Pinpoint the cell where the given text exists, returning its [x, y] midpoint coordinate. 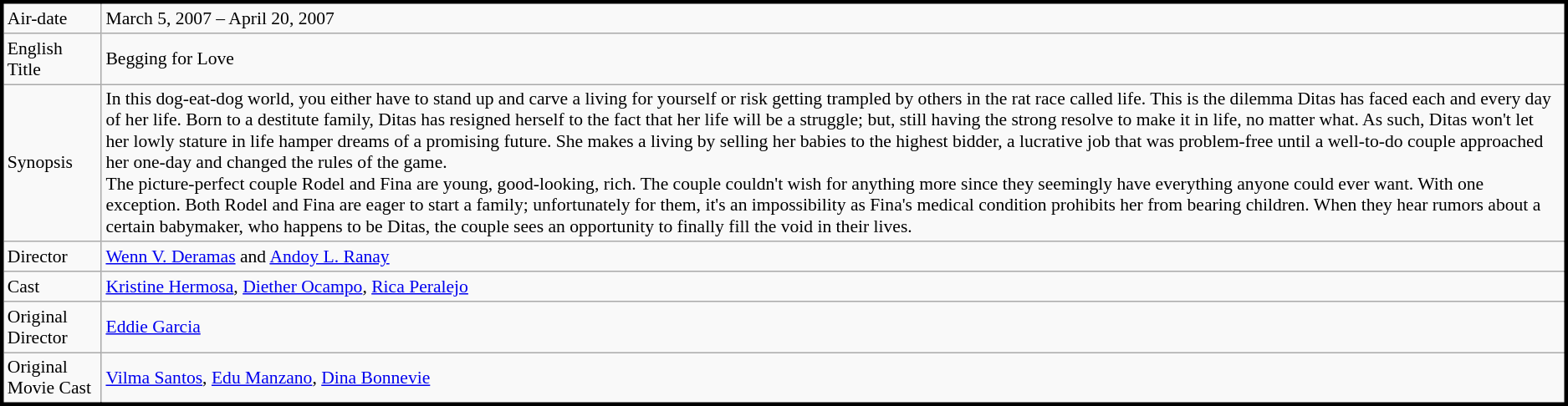
English Title [52, 58]
Original Movie Cast [52, 379]
March 5, 2007 – April 20, 2007 [833, 18]
Kristine Hermosa, Diether Ocampo, Rica Peralejo [833, 287]
Begging for Love [833, 58]
Cast [52, 287]
Vilma Santos, Edu Manzano, Dina Bonnevie [833, 379]
Eddie Garcia [833, 327]
Synopsis [52, 164]
Wenn V. Deramas and Andoy L. Ranay [833, 257]
Original Director [52, 327]
Director [52, 257]
Air-date [52, 18]
